Search for the cell housing the specified text and yield its (x, y) center coordinate. 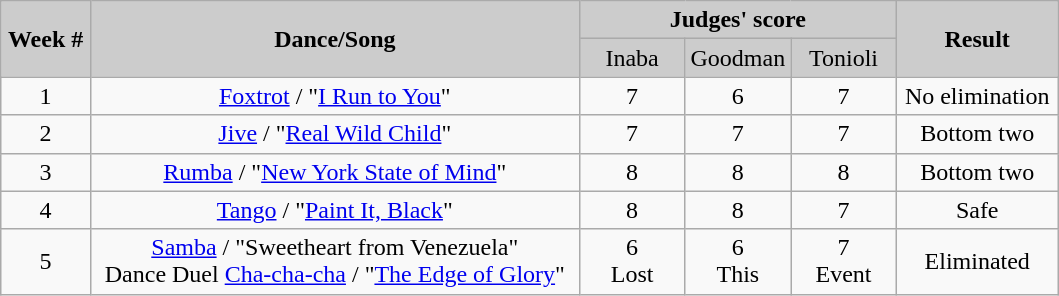
Foxtrot / "I Run to You" (334, 96)
Tango / "Paint It, Black" (334, 210)
Result (977, 39)
Jive / "Real Wild Child" (334, 134)
Rumba / "New York State of Mind" (334, 172)
2 (46, 134)
6Lost (632, 262)
Week # (46, 39)
Judges' score (738, 20)
Dance/Song (334, 39)
Safe (977, 210)
Inaba (632, 58)
3 (46, 172)
1 (46, 96)
4 (46, 210)
5 (46, 262)
Samba / "Sweetheart from Venezuela"Dance Duel Cha-cha-cha / "The Edge of Glory" (334, 262)
6 (738, 96)
Tonioli (844, 58)
7Event (844, 262)
No elimination (977, 96)
6This (738, 262)
Eliminated (977, 262)
Goodman (738, 58)
